Return the (x, y) coordinate for the center point of the cell that contains the specified text.  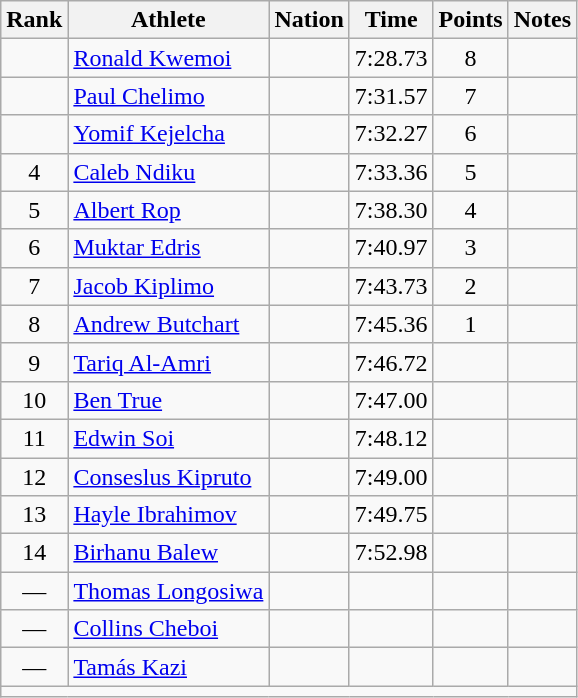
Time (391, 20)
Hayle Ibrahimov (168, 515)
Conseslus Kipruto (168, 477)
11 (34, 438)
10 (34, 400)
13 (34, 515)
7:40.97 (391, 248)
Albert Rop (168, 210)
Tariq Al-Amri (168, 362)
7:49.75 (391, 515)
Rank (34, 20)
Birhanu Balew (168, 553)
7:46.72 (391, 362)
Caleb Ndiku (168, 172)
12 (34, 477)
Points (470, 20)
Paul Chelimo (168, 96)
2 (470, 286)
7:49.00 (391, 477)
7:47.00 (391, 400)
7:48.12 (391, 438)
Ronald Kwemoi (168, 58)
7:31.57 (391, 96)
Andrew Butchart (168, 324)
Ben True (168, 400)
7:43.73 (391, 286)
Edwin Soi (168, 438)
7:45.36 (391, 324)
7:33.36 (391, 172)
14 (34, 553)
Athlete (168, 20)
7:32.27 (391, 134)
Jacob Kiplimo (168, 286)
3 (470, 248)
Collins Cheboi (168, 629)
Yomif Kejelcha (168, 134)
Tamás Kazi (168, 667)
Muktar Edris (168, 248)
7:28.73 (391, 58)
7:38.30 (391, 210)
Nation (309, 20)
9 (34, 362)
Notes (542, 20)
Thomas Longosiwa (168, 591)
7:52.98 (391, 553)
1 (470, 324)
